From the cell containing the given text, extract its center point as (X, Y) coordinate. 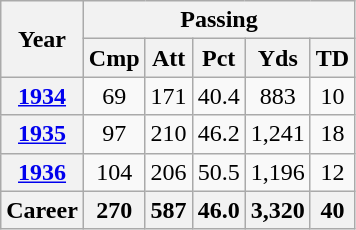
1935 (42, 134)
1934 (42, 96)
1,241 (278, 134)
883 (278, 96)
40.4 (218, 96)
46.0 (218, 210)
Year (42, 39)
46.2 (218, 134)
Att (168, 58)
206 (168, 172)
Pct (218, 58)
587 (168, 210)
Yds (278, 58)
TD (332, 58)
210 (168, 134)
Cmp (114, 58)
69 (114, 96)
12 (332, 172)
1,196 (278, 172)
Career (42, 210)
10 (332, 96)
171 (168, 96)
270 (114, 210)
104 (114, 172)
40 (332, 210)
Passing (218, 20)
1936 (42, 172)
50.5 (218, 172)
18 (332, 134)
3,320 (278, 210)
97 (114, 134)
